Capture the cell that displays the provided text and extract its (X, Y) central coordinate. 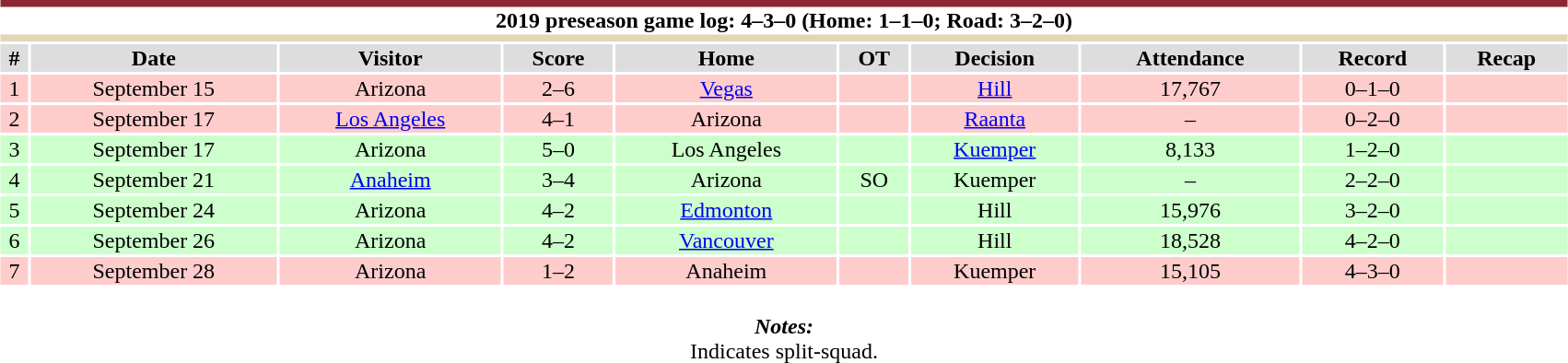
2 (15, 119)
Home (726, 58)
5 (15, 210)
6 (15, 240)
15,976 (1190, 210)
Attendance (1190, 58)
Visitor (391, 58)
September 21 (153, 180)
Raanta (995, 119)
4 (15, 180)
17,767 (1190, 88)
2–2–0 (1373, 180)
3 (15, 149)
8,133 (1190, 149)
SO (874, 180)
Date (153, 58)
7 (15, 271)
Recap (1506, 58)
4–2–0 (1373, 240)
3–4 (558, 180)
3–2–0 (1373, 210)
1–2 (558, 271)
September 24 (153, 210)
18,528 (1190, 240)
OT (874, 58)
2019 preseason game log: 4–3–0 (Home: 1–1–0; Road: 3–2–0) (784, 20)
4–3–0 (1373, 271)
1 (15, 88)
September 26 (153, 240)
1–2–0 (1373, 149)
Vancouver (726, 240)
5–0 (558, 149)
Score (558, 58)
4–1 (558, 119)
Edmonton (726, 210)
Decision (995, 58)
15,105 (1190, 271)
September 28 (153, 271)
Record (1373, 58)
0–2–0 (1373, 119)
2–6 (558, 88)
0–1–0 (1373, 88)
September 15 (153, 88)
Vegas (726, 88)
# (15, 58)
